Pinpoint the cell where the given text exists, returning its [X, Y] midpoint coordinate. 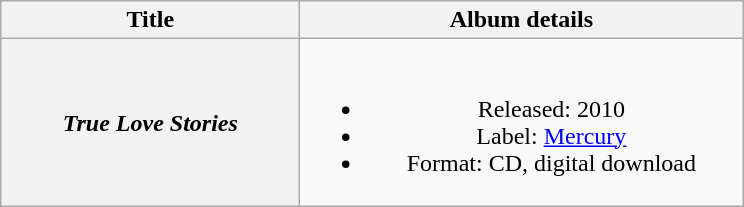
Title [150, 20]
Released: 2010Label: MercuryFormat: CD, digital download [522, 122]
True Love Stories [150, 122]
Album details [522, 20]
